Search for the cell housing the specified text and yield its [x, y] center coordinate. 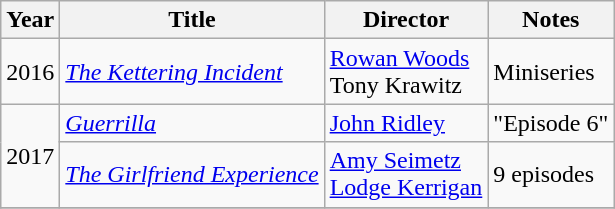
Year [30, 20]
Notes [551, 20]
Rowan WoodsTony Krawitz [406, 72]
2016 [30, 72]
Guerrilla [192, 123]
The Girlfriend Experience [192, 174]
Amy SeimetzLodge Kerrigan [406, 174]
Director [406, 20]
"Episode 6" [551, 123]
The Kettering Incident [192, 72]
Miniseries [551, 72]
9 episodes [551, 174]
Title [192, 20]
2017 [30, 156]
John Ridley [406, 123]
